Find where the given text appears and provide that cell's center as [x, y] coordinate. 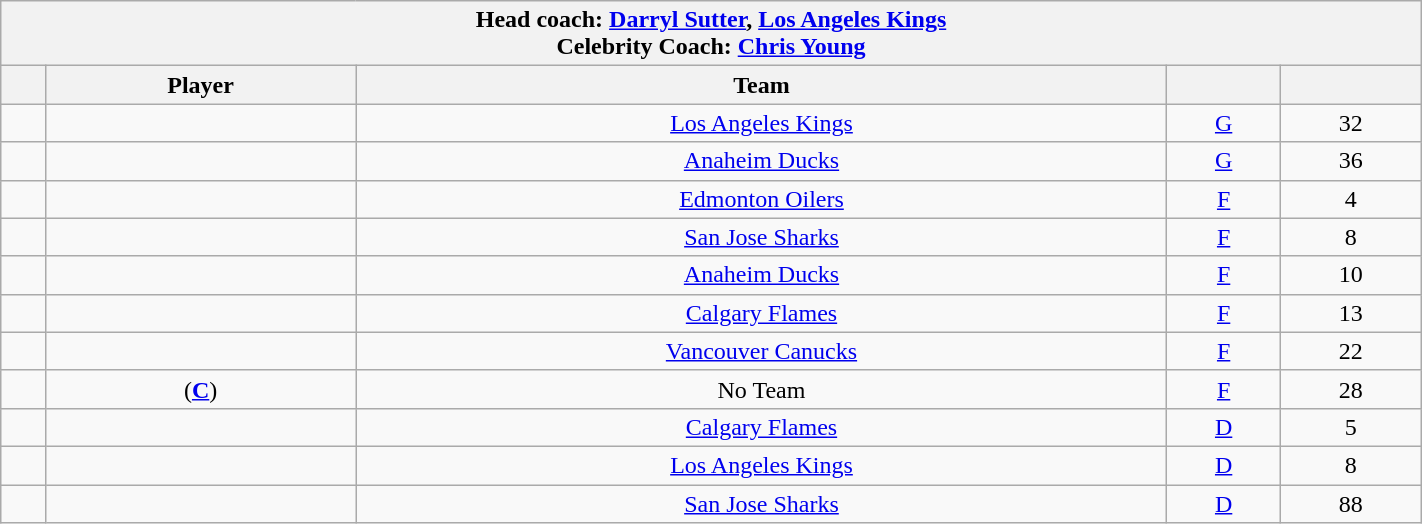
Team [762, 85]
Player [200, 85]
5 [1352, 427]
28 [1352, 389]
13 [1352, 313]
22 [1352, 351]
4 [1352, 199]
10 [1352, 275]
Head coach: Darryl Sutter, Los Angeles Kings Celebrity Coach: Chris Young [711, 34]
Vancouver Canucks [762, 351]
(C) [200, 389]
36 [1352, 161]
32 [1352, 123]
88 [1352, 503]
No Team [762, 389]
Edmonton Oilers [762, 199]
